Identify which cell holds the provided text, then report its (X, Y) central coordinate. 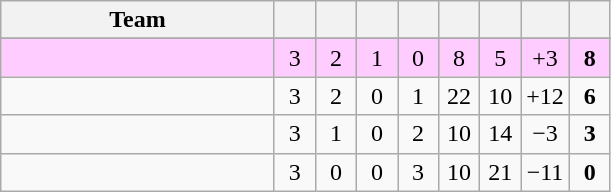
21 (500, 172)
+12 (546, 96)
6 (590, 96)
Team (138, 20)
+3 (546, 58)
5 (500, 58)
−11 (546, 172)
14 (500, 134)
−3 (546, 134)
22 (460, 96)
